For the text-containing cell, return its midpoint in [x, y] coordinate format. 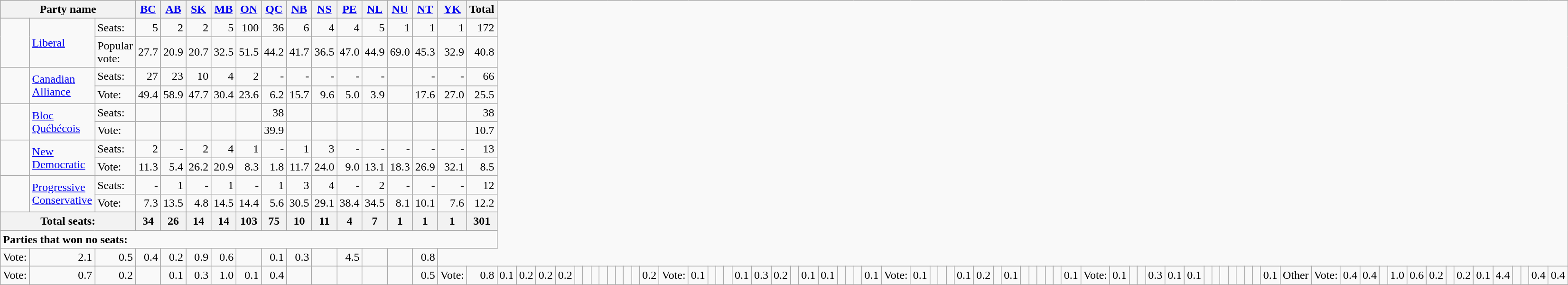
30.4 [224, 95]
12 [482, 185]
26.9 [425, 167]
41.7 [299, 52]
Parties that won no seats: [249, 239]
NU [400, 9]
4.5 [349, 257]
34.5 [375, 203]
8.5 [482, 167]
27.7 [148, 52]
BC [148, 9]
40.8 [482, 52]
30.5 [299, 203]
New Democratic [62, 158]
6 [299, 28]
5.4 [174, 167]
14.4 [249, 203]
Other [1296, 275]
PE [349, 9]
10.1 [425, 203]
44.2 [274, 52]
Bloc Québécois [62, 122]
13.1 [375, 167]
18.3 [400, 167]
ON [249, 9]
13 [482, 149]
4.4 [1503, 275]
25.5 [482, 95]
11.3 [148, 167]
20.7 [198, 52]
YK [452, 9]
Party name [68, 9]
23.6 [249, 95]
Progressive Conservative [62, 194]
34 [148, 221]
6.2 [274, 95]
2.1 [62, 257]
47.7 [198, 95]
SK [198, 9]
9.0 [349, 167]
26 [174, 221]
38.4 [349, 203]
17.6 [425, 95]
Total [482, 9]
44.9 [375, 52]
7 [375, 221]
23 [174, 76]
Popular vote: [115, 52]
NT [425, 9]
58.9 [174, 95]
NB [299, 9]
66 [482, 76]
11 [325, 221]
27.0 [452, 95]
4.8 [198, 203]
7.6 [452, 203]
172 [482, 28]
32.1 [452, 167]
8.3 [249, 167]
0.9 [198, 257]
0.7 [62, 275]
32.5 [224, 52]
13.5 [174, 203]
11.7 [299, 167]
12.2 [482, 203]
51.5 [249, 52]
103 [249, 221]
36 [274, 28]
14.5 [224, 203]
QC [274, 9]
7.3 [148, 203]
69.0 [400, 52]
MB [224, 9]
301 [482, 221]
32.9 [452, 52]
NL [375, 9]
Total seats: [68, 221]
3.9 [375, 95]
Liberal [62, 43]
47.0 [349, 52]
100 [249, 28]
36.5 [325, 52]
1.8 [274, 167]
27 [148, 76]
8.1 [400, 203]
39.9 [274, 131]
15.7 [299, 95]
49.4 [148, 95]
NS [325, 9]
26.2 [198, 167]
29.1 [325, 203]
75 [274, 221]
9.6 [325, 95]
5.6 [274, 203]
5.0 [349, 95]
Canadian Alliance [62, 85]
24.0 [325, 167]
45.3 [425, 52]
10.7 [482, 131]
AB [174, 9]
